Find where the given text appears and provide that cell's center as (x, y) coordinate. 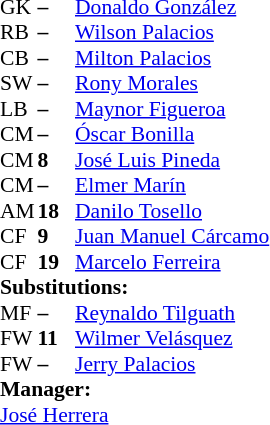
José Luis Pineda (172, 160)
SW (19, 83)
Wilson Palacios (172, 33)
11 (57, 339)
Reynaldo Tilguath (172, 313)
Rony Morales (172, 83)
Danilo Tosello (172, 211)
8 (57, 160)
Óscar Bonilla (172, 135)
LB (19, 109)
CB (19, 58)
Marcelo Ferreira (172, 262)
Elmer Marín (172, 185)
AM (19, 211)
MF (19, 313)
19 (57, 262)
Juan Manuel Cárcamo (172, 237)
Maynor Figueroa (172, 109)
RB (19, 33)
9 (57, 237)
Milton Palacios (172, 58)
Wilmer Velásquez (172, 339)
Manager: (134, 389)
18 (57, 211)
Jerry Palacios (172, 364)
Substitutions: (134, 287)
